Determine the [x, y] coordinate at the center of the cell enclosing the given text.  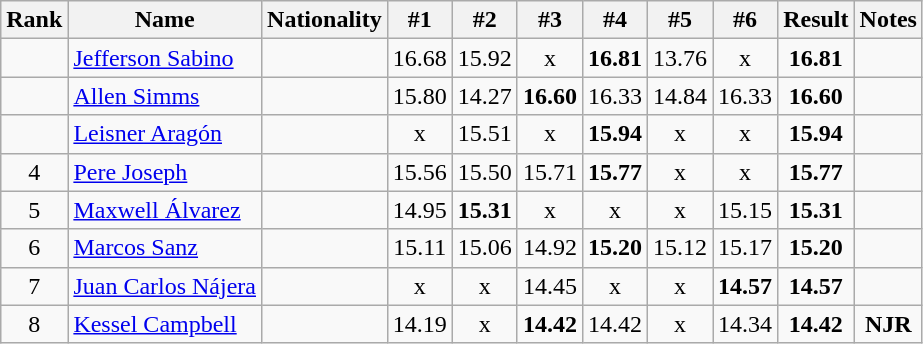
14.19 [420, 324]
Rank [34, 20]
15.11 [420, 248]
#2 [484, 20]
15.15 [746, 210]
15.17 [746, 248]
Marcos Sanz [165, 248]
14.45 [550, 286]
14.92 [550, 248]
#1 [420, 20]
Jefferson Sabino [165, 58]
#5 [680, 20]
Leisner Aragón [165, 134]
15.50 [484, 172]
Result [816, 20]
15.80 [420, 96]
15.92 [484, 58]
Maxwell Álvarez [165, 210]
14.95 [420, 210]
Nationality [325, 20]
16.68 [420, 58]
Pere Joseph [165, 172]
15.06 [484, 248]
13.76 [680, 58]
14.34 [746, 324]
15.51 [484, 134]
15.56 [420, 172]
#3 [550, 20]
8 [34, 324]
NJR [888, 324]
#6 [746, 20]
15.71 [550, 172]
6 [34, 248]
14.84 [680, 96]
Name [165, 20]
4 [34, 172]
5 [34, 210]
Kessel Campbell [165, 324]
Notes [888, 20]
Juan Carlos Nájera [165, 286]
14.27 [484, 96]
7 [34, 286]
#4 [614, 20]
15.12 [680, 248]
Allen Simms [165, 96]
